Locate the cell with the specified text and output its [X, Y] center coordinate. 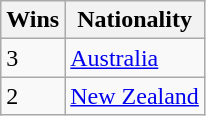
2 [33, 96]
3 [33, 58]
Wins [33, 20]
Australia [135, 58]
Nationality [135, 20]
New Zealand [135, 96]
